Extract the [x, y] coordinate from the center of the cell holding the provided text.  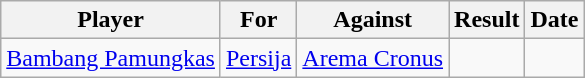
Arema Cronus [373, 58]
Persija [258, 58]
Bambang Pamungkas [111, 58]
For [258, 20]
Date [554, 20]
Player [111, 20]
Result [487, 20]
Against [373, 20]
